Find where the given text appears and provide that cell's center as [X, Y] coordinate. 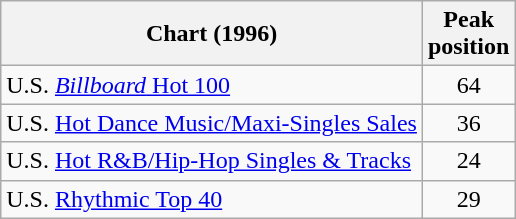
36 [468, 123]
Chart (1996) [212, 34]
Peakposition [468, 34]
U.S. Hot R&B/Hip-Hop Singles & Tracks [212, 161]
U.S. Rhythmic Top 40 [212, 199]
U.S. Hot Dance Music/Maxi-Singles Sales [212, 123]
24 [468, 161]
U.S. Billboard Hot 100 [212, 85]
29 [468, 199]
64 [468, 85]
